Return (x, y) of the center of cell containing provided text 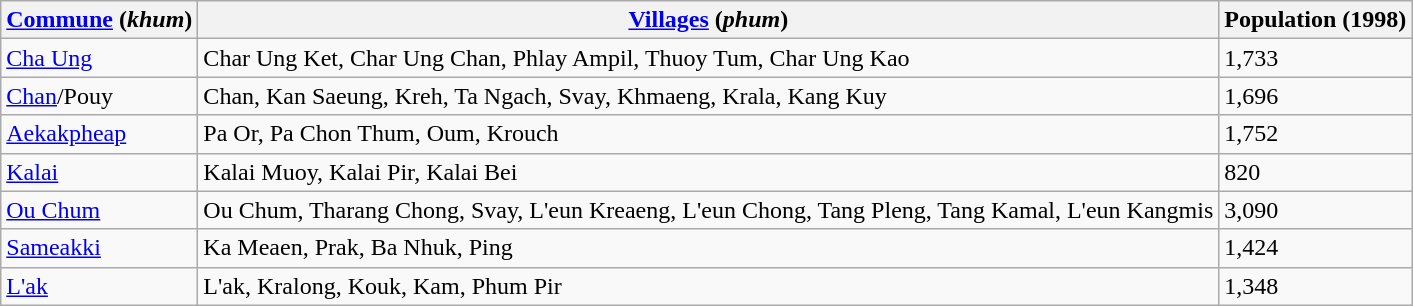
3,090 (1316, 210)
Population (1998) (1316, 20)
Cha Ung (100, 58)
1,733 (1316, 58)
1,348 (1316, 286)
Sameakki (100, 248)
Kalai Muoy, Kalai Pir, Kalai Bei (708, 172)
L'ak, Kralong, Kouk, Kam, Phum Pir (708, 286)
Aekakpheap (100, 134)
Ou Chum (100, 210)
Villages (phum) (708, 20)
Ou Chum, Tharang Chong, Svay, L'eun Kreaeng, L'eun Chong, Tang Pleng, Tang Kamal, L'eun Kangmis (708, 210)
1,752 (1316, 134)
1,696 (1316, 96)
Pa Or, Pa Chon Thum, Oum, Krouch (708, 134)
Char Ung Ket, Char Ung Chan, Phlay Ampil, Thuoy Tum, Char Ung Kao (708, 58)
Commune (khum) (100, 20)
L'ak (100, 286)
Chan/Pouy (100, 96)
Chan, Kan Saeung, Kreh, Ta Ngach, Svay, Khmaeng, Krala, Kang Kuy (708, 96)
820 (1316, 172)
Kalai (100, 172)
1,424 (1316, 248)
Ka Meaen, Prak, Ba Nhuk, Ping (708, 248)
